Identify which cell holds the provided text, then report its (x, y) central coordinate. 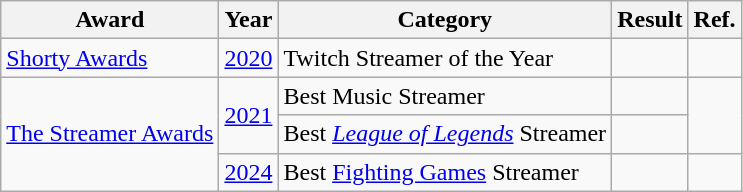
2020 (248, 58)
The Streamer Awards (110, 134)
Twitch Streamer of the Year (445, 58)
Best Music Streamer (445, 96)
Shorty Awards (110, 58)
2024 (248, 172)
Year (248, 20)
Best Fighting Games Streamer (445, 172)
2021 (248, 115)
Best League of Legends Streamer (445, 134)
Result (650, 20)
Category (445, 20)
Ref. (714, 20)
Award (110, 20)
